Output the (X, Y) coordinate of the center of the cell containing the given text.  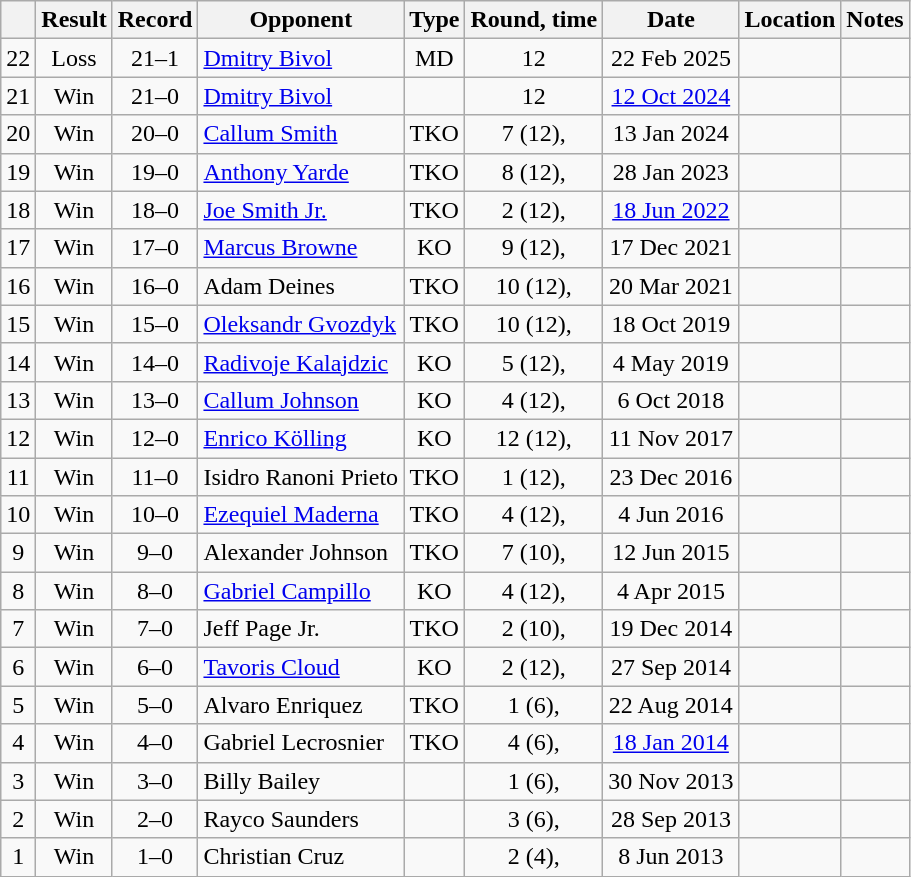
3–0 (155, 781)
Round, time (534, 20)
Type (434, 20)
12 Oct 2024 (671, 96)
15–0 (155, 324)
15 (18, 324)
Christian Cruz (301, 857)
30 Nov 2013 (671, 781)
11 Nov 2017 (671, 438)
Tavoris Cloud (301, 667)
28 Jan 2023 (671, 172)
20 Mar 2021 (671, 286)
19 Dec 2014 (671, 629)
Callum Johnson (301, 400)
4 Apr 2015 (671, 591)
8 (12), (534, 172)
MD (434, 58)
2 (18, 819)
8 (18, 591)
18–0 (155, 210)
6 (18, 667)
11 (18, 477)
28 Sep 2013 (671, 819)
5 (12), (534, 362)
Date (671, 20)
8 Jun 2013 (671, 857)
7–0 (155, 629)
10–0 (155, 515)
20 (18, 134)
20–0 (155, 134)
Callum Smith (301, 134)
13–0 (155, 400)
6–0 (155, 667)
18 Oct 2019 (671, 324)
Marcus Browne (301, 248)
17 Dec 2021 (671, 248)
12 (12), (534, 438)
21–0 (155, 96)
7 (10), (534, 553)
Jeff Page Jr. (301, 629)
Gabriel Lecrosnier (301, 743)
Oleksandr Gvozdyk (301, 324)
Gabriel Campillo (301, 591)
14 (18, 362)
Ezequiel Maderna (301, 515)
11–0 (155, 477)
1 (12), (534, 477)
Loss (74, 58)
19–0 (155, 172)
23 Dec 2016 (671, 477)
21–1 (155, 58)
12–0 (155, 438)
Isidro Ranoni Prieto (301, 477)
7 (12), (534, 134)
4–0 (155, 743)
4 May 2019 (671, 362)
13 Jan 2024 (671, 134)
Enrico Kölling (301, 438)
2 (10), (534, 629)
18 (18, 210)
9–0 (155, 553)
4 (6), (534, 743)
Opponent (301, 20)
22 (18, 58)
10 (18, 515)
1–0 (155, 857)
Joe Smith Jr. (301, 210)
18 Jun 2022 (671, 210)
5–0 (155, 705)
18 Jan 2014 (671, 743)
22 Feb 2025 (671, 58)
14–0 (155, 362)
3 (18, 781)
Location (790, 20)
1 (18, 857)
Record (155, 20)
Billy Bailey (301, 781)
5 (18, 705)
17 (18, 248)
Result (74, 20)
Alexander Johnson (301, 553)
27 Sep 2014 (671, 667)
9 (12), (534, 248)
2 (4), (534, 857)
22 Aug 2014 (671, 705)
21 (18, 96)
19 (18, 172)
9 (18, 553)
17–0 (155, 248)
3 (6), (534, 819)
Adam Deines (301, 286)
Alvaro Enriquez (301, 705)
6 Oct 2018 (671, 400)
Anthony Yarde (301, 172)
Rayco Saunders (301, 819)
4 (18, 743)
7 (18, 629)
8–0 (155, 591)
16 (18, 286)
Radivoje Kalajdzic (301, 362)
4 Jun 2016 (671, 515)
12 Jun 2015 (671, 553)
2–0 (155, 819)
16–0 (155, 286)
Notes (875, 20)
13 (18, 400)
